Capture the cell that displays the provided text and extract its [X, Y] central coordinate. 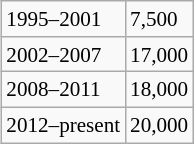
2002–2007 [63, 54]
18,000 [159, 90]
2012–present [63, 124]
1995–2001 [63, 18]
17,000 [159, 54]
2008–2011 [63, 90]
7,500 [159, 18]
20,000 [159, 124]
